Return (x, y) of the center of cell containing provided text 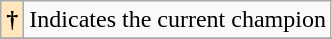
† (12, 20)
Indicates the current champion (178, 20)
